Find where the given text appears and provide that cell's center as [x, y] coordinate. 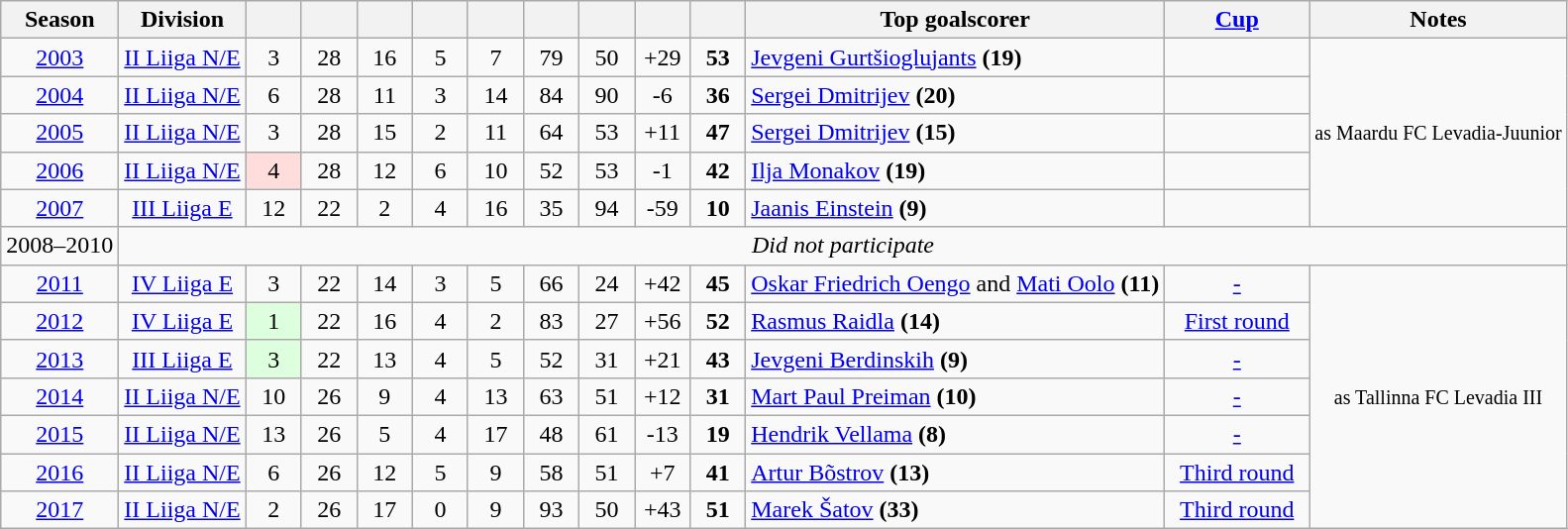
+29 [663, 57]
Hendrik Vellama (8) [955, 434]
0 [440, 510]
+12 [663, 396]
+43 [663, 510]
First round [1237, 321]
+21 [663, 359]
2011 [59, 283]
58 [551, 473]
Marek Šatov (33) [955, 510]
2006 [59, 170]
2016 [59, 473]
Rasmus Raidla (14) [955, 321]
-13 [663, 434]
+56 [663, 321]
93 [551, 510]
2015 [59, 434]
42 [718, 170]
41 [718, 473]
94 [607, 208]
84 [551, 95]
66 [551, 283]
Jevgeni Gurtšioglujants (19) [955, 57]
83 [551, 321]
Top goalscorer [955, 20]
24 [607, 283]
64 [551, 133]
2005 [59, 133]
as Tallinna FC Levadia III [1438, 396]
Notes [1438, 20]
Sergei Dmitrijev (20) [955, 95]
2003 [59, 57]
+11 [663, 133]
90 [607, 95]
1 [273, 321]
Jaanis Einstein (9) [955, 208]
Mart Paul Preiman (10) [955, 396]
Oskar Friedrich Oengo and Mati Oolo (11) [955, 283]
Sergei Dmitrijev (15) [955, 133]
7 [495, 57]
+42 [663, 283]
27 [607, 321]
47 [718, 133]
19 [718, 434]
61 [607, 434]
-59 [663, 208]
Artur Bõstrov (13) [955, 473]
45 [718, 283]
+7 [663, 473]
Ilja Monakov (19) [955, 170]
Did not participate [843, 246]
63 [551, 396]
2012 [59, 321]
48 [551, 434]
35 [551, 208]
-1 [663, 170]
15 [384, 133]
Season [59, 20]
Jevgeni Berdinskih (9) [955, 359]
2004 [59, 95]
2013 [59, 359]
43 [718, 359]
2007 [59, 208]
as Maardu FC Levadia-Juunior [1438, 133]
2014 [59, 396]
2008–2010 [59, 246]
79 [551, 57]
2017 [59, 510]
-6 [663, 95]
36 [718, 95]
Division [182, 20]
Cup [1237, 20]
